Determine the (x, y) coordinate at the center of the cell enclosing the given text.  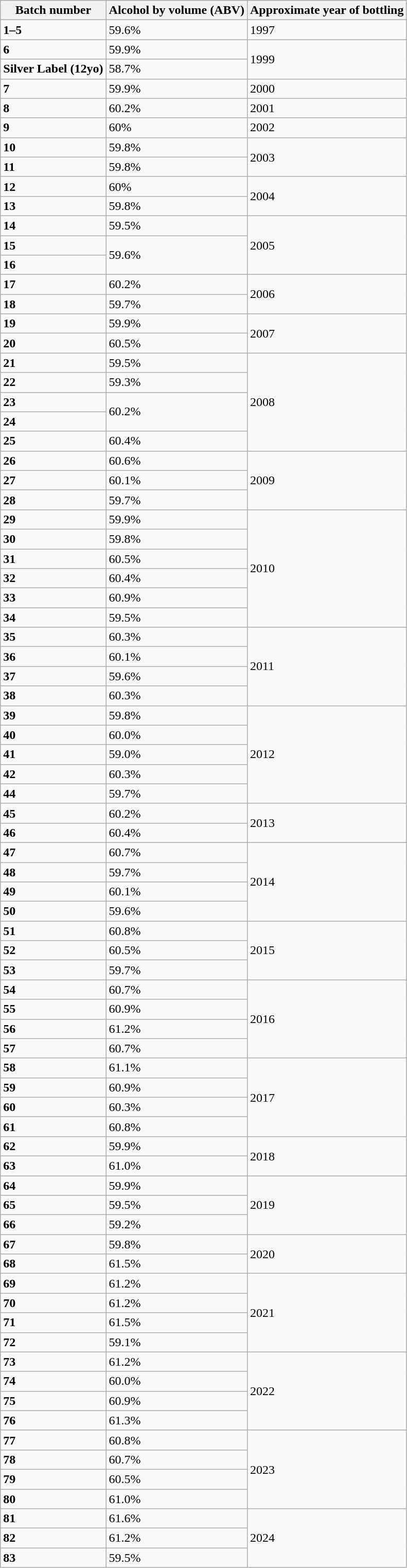
2011 (326, 666)
2014 (326, 882)
73 (54, 1362)
31 (54, 558)
70 (54, 1303)
2004 (326, 196)
2005 (326, 245)
2021 (326, 1313)
2010 (326, 568)
40 (54, 735)
21 (54, 363)
9 (54, 128)
80 (54, 1499)
54 (54, 990)
65 (54, 1205)
8 (54, 108)
2017 (326, 1097)
62 (54, 1146)
51 (54, 931)
22 (54, 382)
2007 (326, 333)
13 (54, 206)
72 (54, 1342)
74 (54, 1381)
17 (54, 285)
2020 (326, 1254)
1999 (326, 59)
59.3% (176, 382)
10 (54, 147)
45 (54, 813)
82 (54, 1538)
60.6% (176, 461)
14 (54, 225)
7 (54, 89)
50 (54, 911)
12 (54, 186)
2016 (326, 1019)
36 (54, 657)
6 (54, 49)
29 (54, 519)
19 (54, 324)
Approximate year of bottling (326, 10)
55 (54, 1009)
2019 (326, 1205)
24 (54, 421)
61.6% (176, 1519)
2008 (326, 402)
32 (54, 578)
67 (54, 1244)
Batch number (54, 10)
38 (54, 696)
2009 (326, 480)
47 (54, 852)
76 (54, 1420)
2023 (326, 1469)
59 (54, 1087)
63 (54, 1166)
2024 (326, 1538)
58 (54, 1068)
26 (54, 461)
2012 (326, 754)
37 (54, 676)
Silver Label (12yo) (54, 69)
79 (54, 1479)
2000 (326, 89)
53 (54, 970)
34 (54, 618)
15 (54, 245)
2006 (326, 294)
44 (54, 794)
61.1% (176, 1068)
59.2% (176, 1225)
2018 (326, 1156)
2003 (326, 157)
2022 (326, 1391)
30 (54, 539)
81 (54, 1519)
1997 (326, 30)
16 (54, 265)
48 (54, 872)
61.3% (176, 1420)
42 (54, 774)
27 (54, 480)
2002 (326, 128)
78 (54, 1459)
39 (54, 715)
52 (54, 950)
20 (54, 343)
56 (54, 1029)
2001 (326, 108)
66 (54, 1225)
69 (54, 1283)
28 (54, 500)
60 (54, 1107)
46 (54, 833)
64 (54, 1185)
49 (54, 892)
71 (54, 1323)
25 (54, 441)
83 (54, 1558)
18 (54, 304)
11 (54, 167)
59.1% (176, 1342)
75 (54, 1401)
2013 (326, 823)
58.7% (176, 69)
2015 (326, 950)
23 (54, 402)
33 (54, 598)
35 (54, 637)
1–5 (54, 30)
41 (54, 754)
59.0% (176, 754)
Alcohol by volume (ABV) (176, 10)
68 (54, 1264)
61 (54, 1126)
57 (54, 1048)
77 (54, 1440)
